Return (X, Y) of the center of cell containing provided text 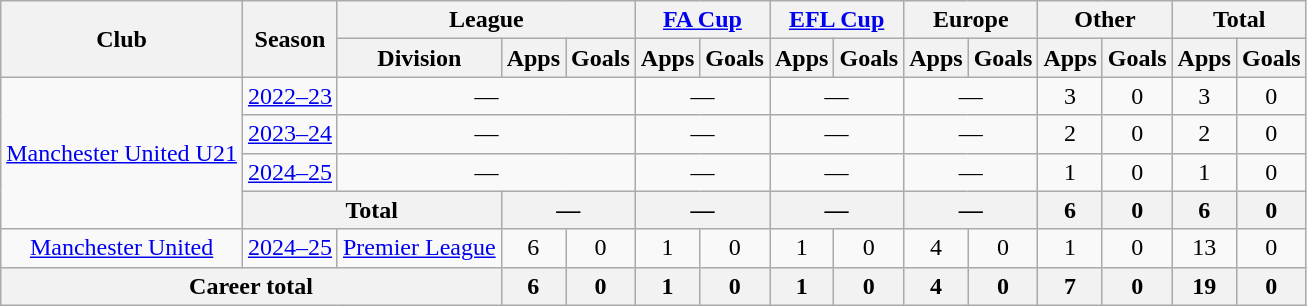
League (486, 20)
19 (1204, 286)
2022–23 (290, 96)
Manchester United (122, 248)
Club (122, 39)
Career total (251, 286)
Europe (971, 20)
Season (290, 39)
2023–24 (290, 134)
FA Cup (702, 20)
Division (419, 58)
7 (1070, 286)
Manchester United U21 (122, 153)
Premier League (419, 248)
EFL Cup (837, 20)
Other (1105, 20)
13 (1204, 248)
